Return (X, Y) of the center of cell containing provided text 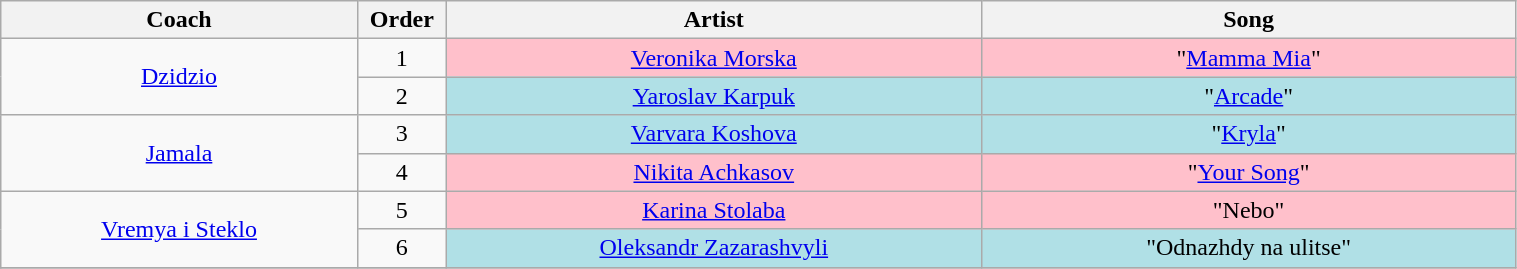
"Your Song" (1248, 172)
Song (1248, 20)
"Mamma Mia" (1248, 58)
2 (402, 96)
Karina Stolaba (714, 210)
"Kryla" (1248, 134)
Vremya i Steklo (180, 229)
"Odnazhdy na ulitse" (1248, 248)
Oleksandr Zazarashvyli (714, 248)
Yaroslav Karpuk (714, 96)
4 (402, 172)
1 (402, 58)
6 (402, 248)
Jamala (180, 153)
Order (402, 20)
Nikita Achkasov (714, 172)
Dzidzio (180, 77)
5 (402, 210)
3 (402, 134)
"Arcade" (1248, 96)
Coach (180, 20)
"Nebo" (1248, 210)
Veronika Morska (714, 58)
Artist (714, 20)
Varvara Koshova (714, 134)
